Scan for the cell matching the given text and deliver its (x, y) coordinate at center. 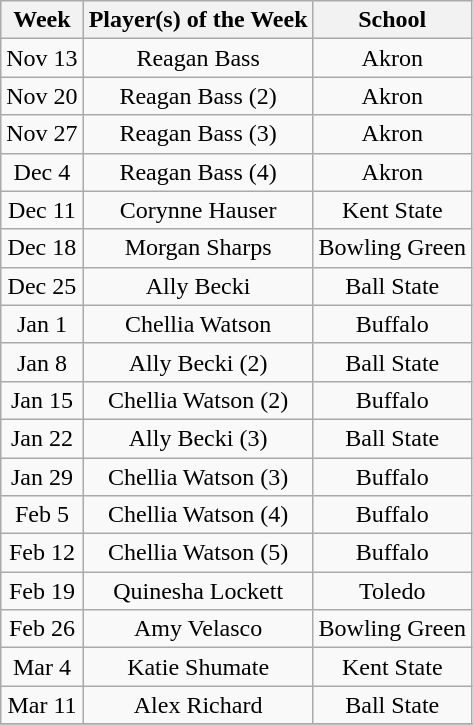
Reagan Bass (3) (198, 134)
Ally Becki (198, 286)
Reagan Bass (198, 58)
Nov 20 (42, 96)
Player(s) of the Week (198, 20)
Amy Velasco (198, 629)
Reagan Bass (4) (198, 172)
Feb 12 (42, 553)
Corynne Hauser (198, 210)
Mar 4 (42, 667)
Feb 5 (42, 515)
Chellia Watson (198, 324)
Katie Shumate (198, 667)
Dec 25 (42, 286)
School (392, 20)
Nov 13 (42, 58)
Toledo (392, 591)
Jan 8 (42, 362)
Week (42, 20)
Reagan Bass (2) (198, 96)
Mar 11 (42, 705)
Chellia Watson (3) (198, 477)
Dec 11 (42, 210)
Chellia Watson (2) (198, 400)
Ally Becki (2) (198, 362)
Chellia Watson (5) (198, 553)
Dec 18 (42, 248)
Feb 26 (42, 629)
Alex Richard (198, 705)
Jan 15 (42, 400)
Dec 4 (42, 172)
Ally Becki (3) (198, 438)
Feb 19 (42, 591)
Nov 27 (42, 134)
Jan 22 (42, 438)
Quinesha Lockett (198, 591)
Jan 29 (42, 477)
Chellia Watson (4) (198, 515)
Morgan Sharps (198, 248)
Jan 1 (42, 324)
